Output the [x, y] coordinate of the center of the cell containing the given text.  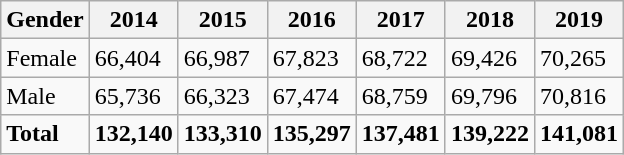
139,222 [490, 134]
69,796 [490, 96]
70,816 [578, 96]
69,426 [490, 58]
2017 [400, 20]
Female [45, 58]
Total [45, 134]
Male [45, 96]
65,736 [134, 96]
135,297 [312, 134]
132,140 [134, 134]
133,310 [222, 134]
67,474 [312, 96]
2015 [222, 20]
137,481 [400, 134]
68,722 [400, 58]
67,823 [312, 58]
66,404 [134, 58]
66,323 [222, 96]
68,759 [400, 96]
Gender [45, 20]
66,987 [222, 58]
2018 [490, 20]
70,265 [578, 58]
2016 [312, 20]
141,081 [578, 134]
2014 [134, 20]
2019 [578, 20]
